Determine the (X, Y) coordinate at the center of the cell enclosing the given text.  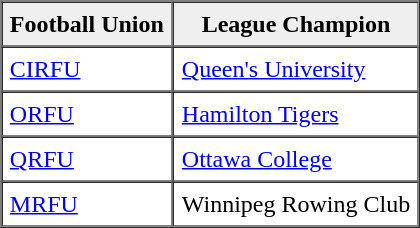
League Champion (296, 24)
CIRFU (87, 68)
QRFU (87, 158)
MRFU (87, 204)
Ottawa College (296, 158)
Football Union (87, 24)
Queen's University (296, 68)
ORFU (87, 114)
Winnipeg Rowing Club (296, 204)
Hamilton Tigers (296, 114)
